Find where the given text appears and provide that cell's center as (x, y) coordinate. 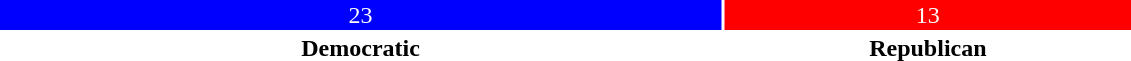
13 (928, 15)
23 (360, 15)
